Detect which cell encompasses the target text, then output its [x, y] center coordinate. 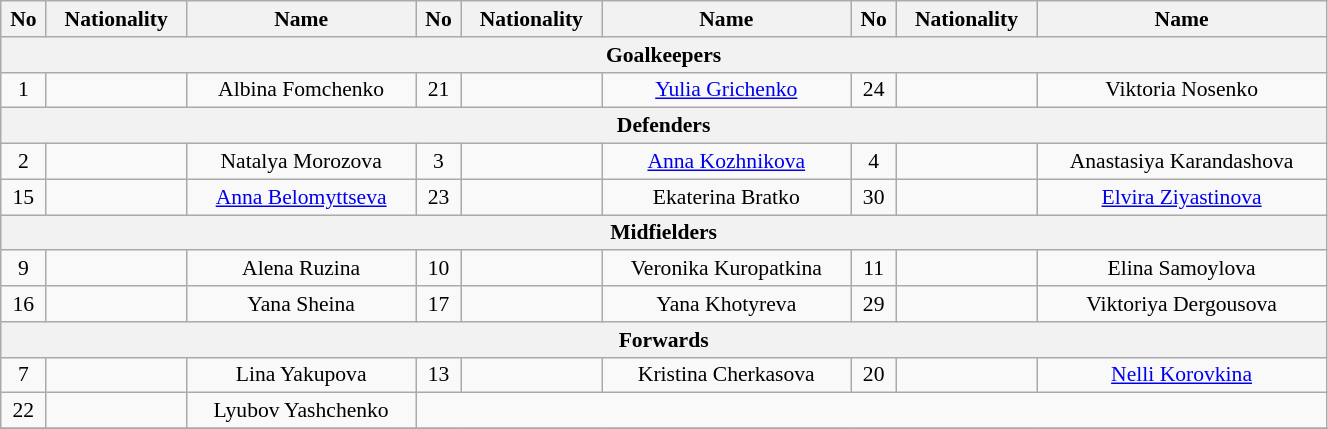
24 [874, 90]
Anastasiya Karandashova [1182, 162]
Natalya Morozova [301, 162]
21 [438, 90]
11 [874, 269]
9 [24, 269]
Viktoriya Dergousova [1182, 304]
10 [438, 269]
4 [874, 162]
3 [438, 162]
Yulia Grichenko [727, 90]
Elina Samoylova [1182, 269]
Ekaterina Bratko [727, 197]
23 [438, 197]
1 [24, 90]
30 [874, 197]
Albina Fomchenko [301, 90]
20 [874, 375]
15 [24, 197]
Lyubov Yashchenko [301, 411]
Goalkeepers [664, 55]
Kristina Cherkasova [727, 375]
7 [24, 375]
13 [438, 375]
Anna Kozhnikova [727, 162]
Forwards [664, 340]
Lina Yakupova [301, 375]
Anna Belomyttseva [301, 197]
Yana Khotyreva [727, 304]
Nelli Korovkina [1182, 375]
Yana Sheina [301, 304]
Defenders [664, 126]
16 [24, 304]
Elvira Ziyastinova [1182, 197]
Veronika Kuropatkina [727, 269]
Viktoria Nosenko [1182, 90]
2 [24, 162]
22 [24, 411]
Alena Ruzina [301, 269]
17 [438, 304]
29 [874, 304]
Midfielders [664, 233]
